Find where the given text appears and provide that cell's center as [X, Y] coordinate. 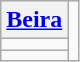
Beira [34, 20]
